Return the (x, y) coordinate for the center point of the cell that contains the specified text.  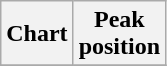
Peakposition (119, 34)
Chart (37, 34)
